Output the [X, Y] coordinate of the center of the cell containing the given text.  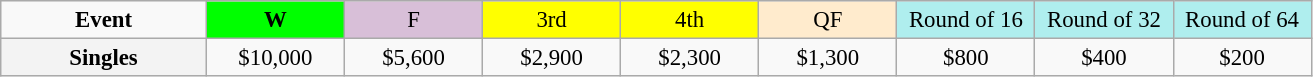
Event [104, 20]
Round of 16 [966, 20]
W [275, 20]
F [413, 20]
Round of 32 [1104, 20]
Round of 64 [1242, 20]
QF [828, 20]
$10,000 [275, 58]
$2,900 [552, 58]
$200 [1242, 58]
Singles [104, 58]
$2,300 [690, 58]
3rd [552, 20]
$400 [1104, 58]
$5,600 [413, 58]
4th [690, 20]
$1,300 [828, 58]
$800 [966, 58]
